For the text-containing cell, return its midpoint in [x, y] coordinate format. 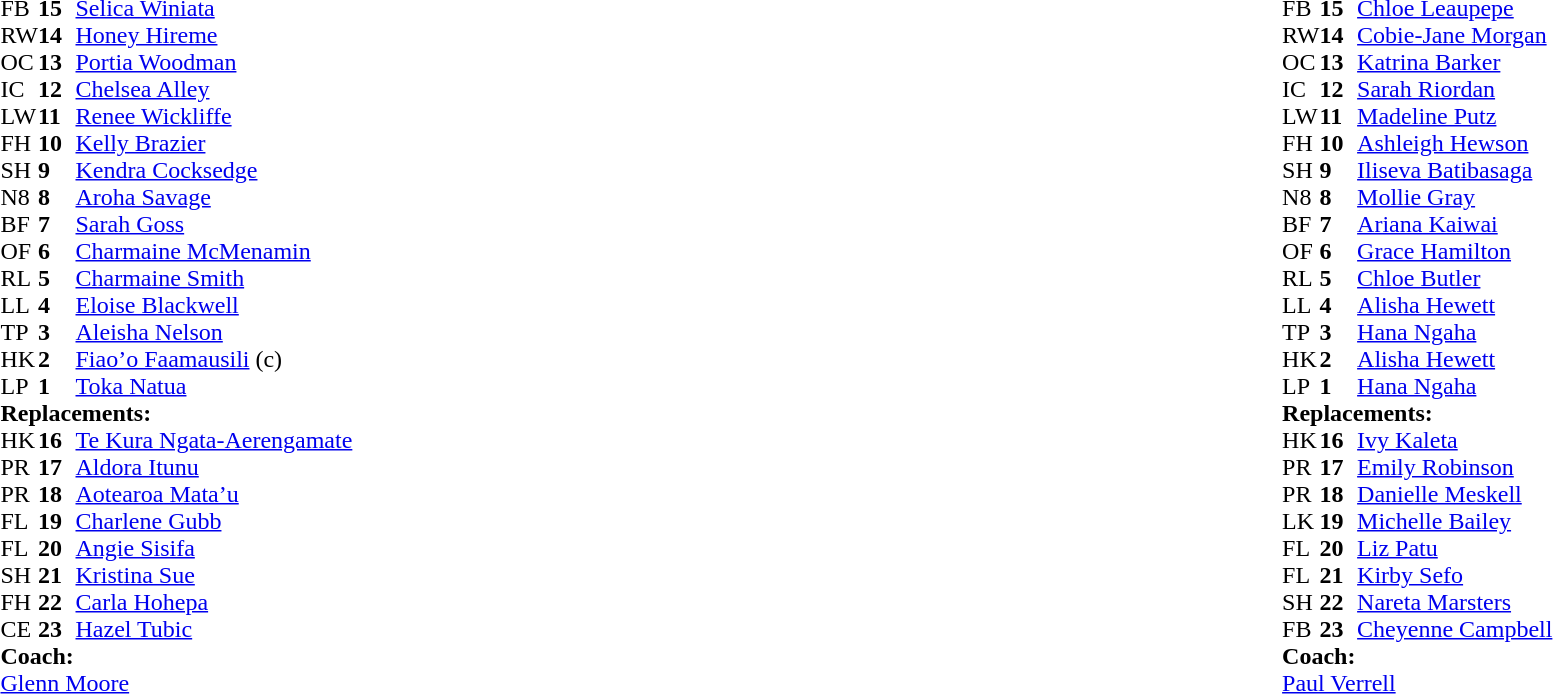
FB [1301, 630]
Te Kura Ngata-Aerengamate [214, 440]
Honey Hireme [214, 36]
CE [19, 630]
Nareta Marsters [1454, 602]
Danielle Meskell [1454, 494]
Fiao’o Faamausili (c) [214, 360]
Ashleigh Hewson [1454, 144]
Ariana Kaiwai [1454, 224]
Katrina Barker [1454, 62]
Eloise Blackwell [214, 306]
Toka Natua [214, 386]
Aotearoa Mata’u [214, 494]
Kelly Brazier [214, 144]
Aroha Savage [214, 198]
Renee Wickliffe [214, 116]
Grace Hamilton [1454, 252]
Charmaine McMenamin [214, 252]
Aleisha Nelson [214, 332]
LK [1301, 522]
Cheyenne Campbell [1454, 630]
Emily Robinson [1454, 468]
Iliseva Batibasaga [1454, 170]
Michelle Bailey [1454, 522]
Kendra Cocksedge [214, 170]
Kirby Sefo [1454, 576]
Hazel Tubic [214, 630]
Liz Patu [1454, 548]
Sarah Riordan [1454, 90]
Carla Hohepa [214, 602]
Madeline Putz [1454, 116]
Portia Woodman [214, 62]
Cobie-Jane Morgan [1454, 36]
Aldora Itunu [214, 468]
Chelsea Alley [214, 90]
Charmaine Smith [214, 278]
Kristina Sue [214, 576]
Ivy Kaleta [1454, 440]
Angie Sisifa [214, 548]
Chloe Butler [1454, 278]
Mollie Gray [1454, 198]
Charlene Gubb [214, 522]
Sarah Goss [214, 224]
